Identify which cell holds the provided text, then report its (X, Y) central coordinate. 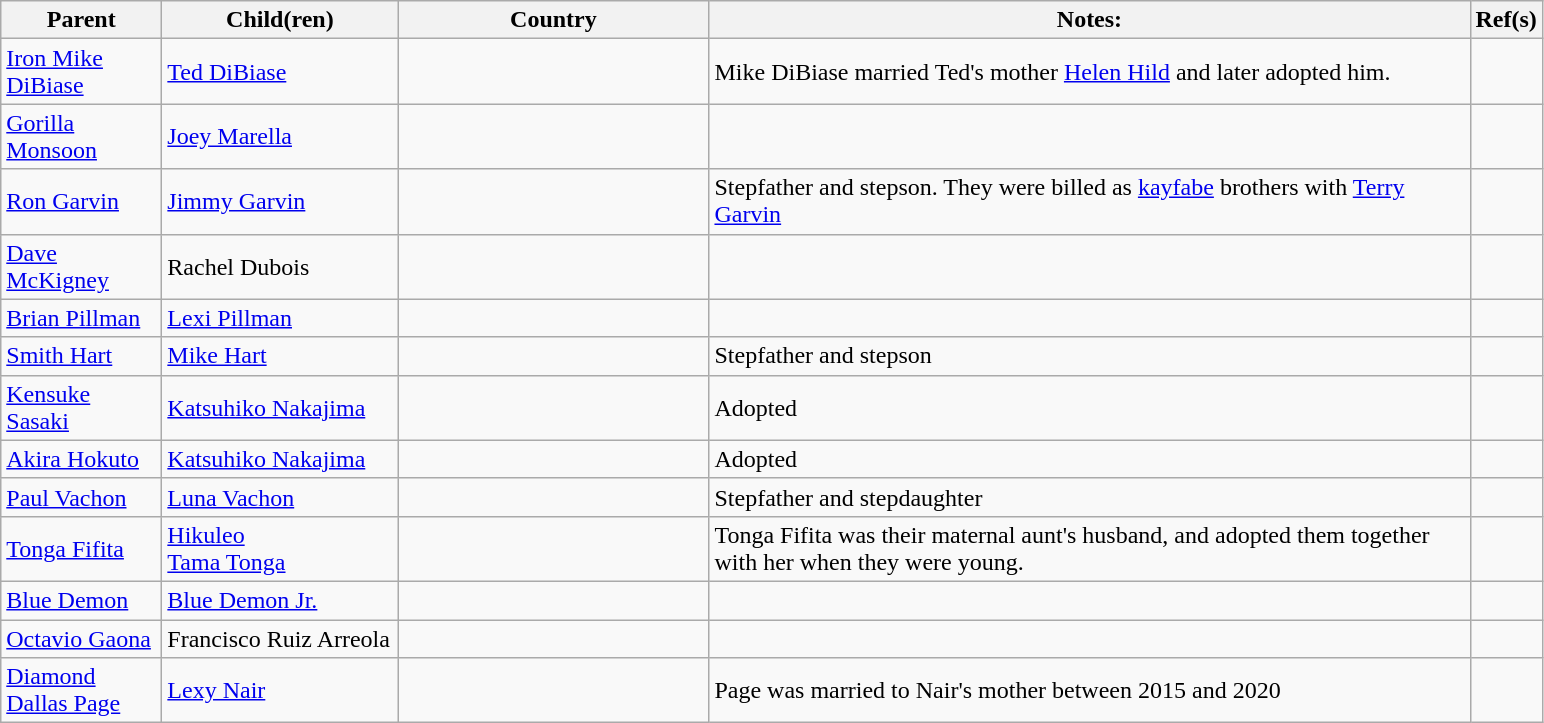
Child(ren) (280, 20)
Country (554, 20)
Jimmy Garvin (280, 202)
Paul Vachon (82, 497)
Brian Pillman (82, 318)
Parent (82, 20)
Francisco Ruiz Arreola (280, 639)
Kensuke Sasaki (82, 408)
Gorilla Monsoon (82, 136)
HikuleoTama Tonga (280, 548)
Akira Hokuto (82, 459)
Diamond Dallas Page (82, 690)
Tonga Fifita (82, 548)
Lexi Pillman (280, 318)
Lexy Nair (280, 690)
Blue Demon Jr. (280, 600)
Luna Vachon (280, 497)
Notes: (1090, 20)
Page was married to Nair's mother between 2015 and 2020 (1090, 690)
Joey Marella (280, 136)
Octavio Gaona (82, 639)
Iron Mike DiBiase (82, 72)
Stepfather and stepdaughter (1090, 497)
Mike DiBiase married Ted's mother Helen Hild and later adopted him. (1090, 72)
Ted DiBiase (280, 72)
Stepfather and stepson (1090, 356)
Blue Demon (82, 600)
Tonga Fifita was their maternal aunt's husband, and adopted them together with her when they were young. (1090, 548)
Rachel Dubois (280, 266)
Ref(s) (1506, 20)
Smith Hart (82, 356)
Dave McKigney (82, 266)
Mike Hart (280, 356)
Ron Garvin (82, 202)
Stepfather and stepson. They were billed as kayfabe brothers with Terry Garvin (1090, 202)
